Find where the given text appears and provide that cell's center as (x, y) coordinate. 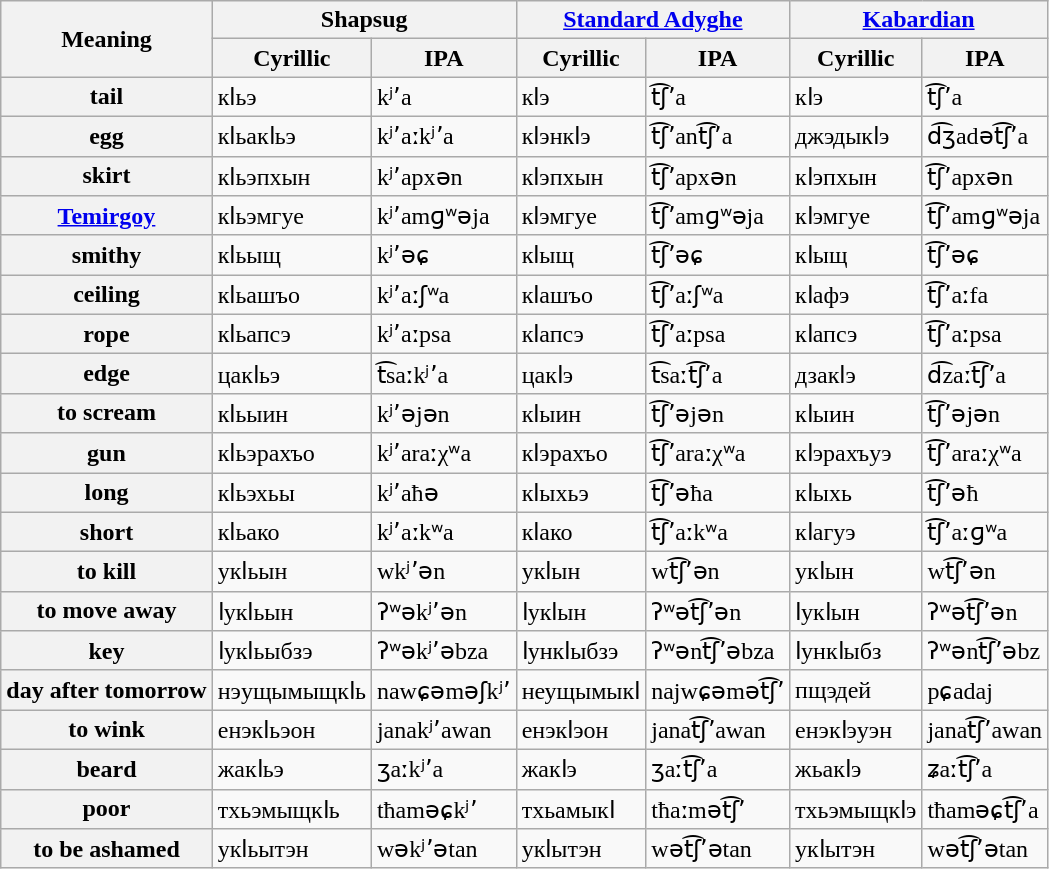
kʲʼa (444, 97)
ceiling (106, 295)
ʔʷənt͡ʃʼəbza (718, 651)
to move away (106, 611)
ʔʷənt͡ʃʼəbz (985, 651)
кӏыхьэ (581, 492)
укӏьытэн (292, 849)
d͡ʒadət͡ʃʼa (985, 136)
енэкӏэон (581, 730)
t͡saːt͡ʃʼa (718, 374)
ʒaːkʲʼa (444, 769)
кӏьыин (292, 413)
цакӏьэ (292, 374)
ʑaːt͡ʃʼa (985, 769)
енэкӏьэон (292, 730)
цакӏэ (581, 374)
t͡ʃʼaːɡʷa (985, 532)
kʲʼəɕ (444, 255)
tħaməɕkʲʼ (444, 809)
long (106, 492)
кӏашъо (581, 295)
to be ashamed (106, 849)
tħaːmət͡ʃʼ (718, 809)
t͡ʃʼaːʃʷa (718, 295)
t͡ʃʼant͡ʃʼa (718, 136)
кӏьако (292, 532)
t͡saːkʲʼa (444, 374)
кӏагуэ (856, 532)
кӏэнкӏэ (581, 136)
janakʲʼawan (444, 730)
кӏыхь (856, 492)
beard (106, 769)
kʲʼaːkʲʼa (444, 136)
edge (106, 374)
ӏукӏьыбзэ (292, 651)
тхьэмыщкӏь (292, 809)
енэкӏэуэн (856, 730)
Kabardian (919, 20)
кӏафэ (856, 295)
pɕadaj (985, 690)
жакӏьэ (292, 769)
ʔʷəkʲʼəbza (444, 651)
ӏукӏьын (292, 611)
ʒaːt͡ʃʼa (718, 769)
smithy (106, 255)
nawɕəməʃkʲʼ (444, 690)
тхьэмыщкӏэ (856, 809)
кӏьэхьы (292, 492)
жакӏэ (581, 769)
кӏьэпхын (292, 176)
kʲʼaːpsa (444, 334)
t͡ʃʼəħ (985, 492)
day after tomorrow (106, 690)
kʲʼaːʃʷa (444, 295)
Temirgoy (106, 216)
kʲʼamɡʷəja (444, 216)
дзакӏэ (856, 374)
кӏьапсэ (292, 334)
skirt (106, 176)
wkʲʼən (444, 572)
кӏэрахъо (581, 453)
ӏункӏыбз (856, 651)
кӏьэ (292, 97)
пщэдей (856, 690)
кӏьакӏьэ (292, 136)
Standard Adyghe (652, 20)
to kill (106, 572)
tħaməɕt͡ʃʼa (985, 809)
gun (106, 453)
kʲʼaħə (444, 492)
кӏьашъо (292, 295)
неущымыкӏ (581, 690)
kʲʼapxən (444, 176)
short (106, 532)
to scream (106, 413)
kʲʼaraːχʷa (444, 453)
d͡zaːt͡ʃʼa (985, 374)
t͡ʃʼəħa (718, 492)
кӏако (581, 532)
тхьамыкӏ (581, 809)
укӏьын (292, 572)
to wink (106, 730)
кӏэрахъуэ (856, 453)
джэдыкӏэ (856, 136)
egg (106, 136)
t͡ʃʼaːfa (985, 295)
wəkʲʼətan (444, 849)
poor (106, 809)
t͡ʃʼaːkʷa (718, 532)
кӏьыщ (292, 255)
кӏьэмгуе (292, 216)
rope (106, 334)
жьакӏэ (856, 769)
tail (106, 97)
ӏункӏыбзэ (581, 651)
кӏьэрахъо (292, 453)
ʔʷəkʲʼən (444, 611)
Shapsug (364, 20)
Meaning (106, 39)
kʲʼəjən (444, 413)
najwɕəmət͡ʃʼ (718, 690)
kʲʼaːkʷa (444, 532)
нэущымыщкӏь (292, 690)
key (106, 651)
